Pinpoint the cell where the given text exists, returning its [x, y] midpoint coordinate. 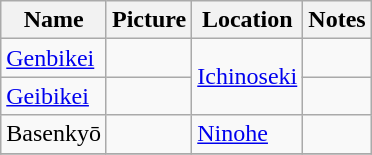
Geibikei [54, 96]
Picture [148, 20]
Ninohe [248, 134]
Ichinoseki [248, 77]
Notes [337, 20]
Genbikei [54, 58]
Basenkyō [54, 134]
Location [248, 20]
Name [54, 20]
